Detect which cell encompasses the target text, then output its (x, y) center coordinate. 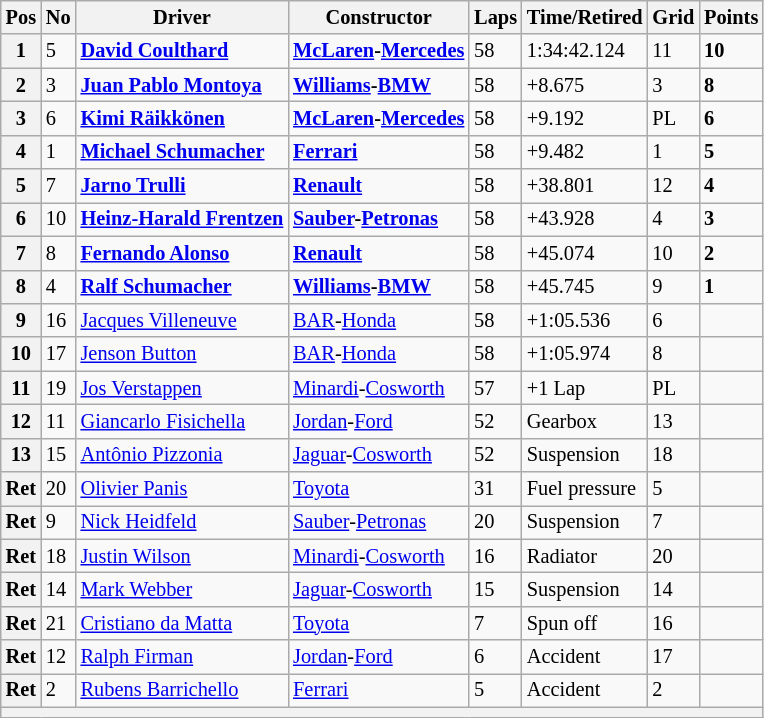
Laps (496, 17)
Spun off (585, 623)
Jenson Button (182, 354)
Giancarlo Fisichella (182, 421)
Pos (21, 17)
21 (58, 623)
Driver (182, 17)
+9.192 (585, 118)
31 (496, 489)
Cristiano da Matta (182, 623)
Jacques Villeneuve (182, 320)
Kimi Räikkönen (182, 118)
Michael Schumacher (182, 152)
Jarno Trulli (182, 186)
+9.482 (585, 152)
David Coulthard (182, 51)
+38.801 (585, 186)
+45.074 (585, 253)
Antônio Pizzonia (182, 455)
+8.675 (585, 85)
Mark Webber (182, 589)
Gearbox (585, 421)
+45.745 (585, 287)
Nick Heidfeld (182, 522)
+1 Lap (585, 388)
Ralf Schumacher (182, 287)
Olivier Panis (182, 489)
+43.928 (585, 219)
57 (496, 388)
Rubens Barrichello (182, 690)
Constructor (378, 17)
Ralph Firman (182, 657)
+1:05.974 (585, 354)
Points (731, 17)
Juan Pablo Montoya (182, 85)
1:34:42.124 (585, 51)
Time/Retired (585, 17)
Radiator (585, 556)
Jos Verstappen (182, 388)
Fuel pressure (585, 489)
19 (58, 388)
No (58, 17)
Justin Wilson (182, 556)
Grid (674, 17)
Fernando Alonso (182, 253)
Heinz-Harald Frentzen (182, 219)
+1:05.536 (585, 320)
